Extract the (x, y) coordinate from the center of the cell holding the provided text.  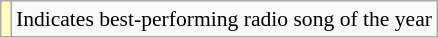
Indicates best-performing radio song of the year (224, 19)
